Identify which cell holds the provided text, then report its (x, y) central coordinate. 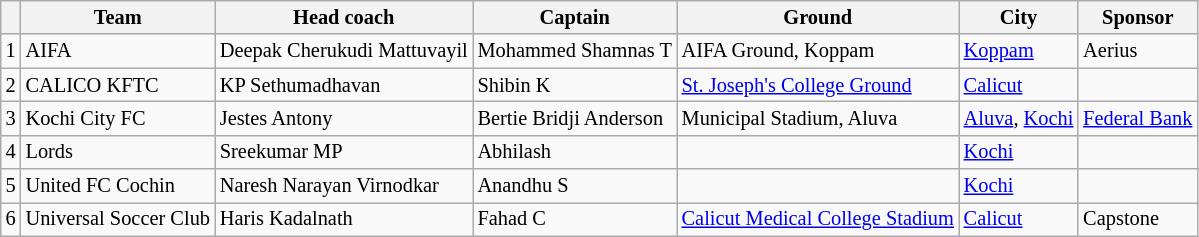
Aerius (1138, 51)
Bertie Bridji Anderson (575, 118)
Ground (818, 17)
1 (11, 51)
Jestes Antony (344, 118)
5 (11, 186)
Sreekumar MP (344, 152)
Sponsor (1138, 17)
Abhilash (575, 152)
Shibin K (575, 85)
6 (11, 219)
4 (11, 152)
Captain (575, 17)
City (1019, 17)
Head coach (344, 17)
Aluva, Kochi (1019, 118)
2 (11, 85)
Federal Bank (1138, 118)
KP Sethumadhavan (344, 85)
Anandhu S (575, 186)
3 (11, 118)
Universal Soccer Club (118, 219)
Capstone (1138, 219)
Haris Kadalnath (344, 219)
Calicut Medical College Stadium (818, 219)
AIFA Ground, Koppam (818, 51)
United FC Cochin (118, 186)
St. Joseph's College Ground (818, 85)
Fahad C (575, 219)
Deepak Cherukudi Mattuvayil (344, 51)
AIFA (118, 51)
Municipal Stadium, Aluva (818, 118)
Naresh Narayan Virnodkar (344, 186)
Mohammed Shamnas T (575, 51)
Team (118, 17)
CALICO KFTC (118, 85)
Koppam (1019, 51)
Lords (118, 152)
Kochi City FC (118, 118)
